From the cell containing the given text, extract its center point as [X, Y] coordinate. 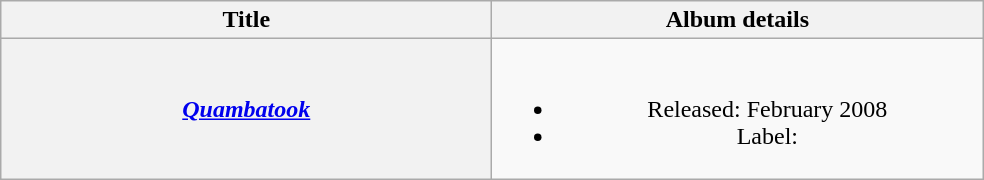
Quambatook [246, 109]
Title [246, 20]
Released: February 2008Label: [738, 109]
Album details [738, 20]
